Scan for the cell matching the given text and deliver its (x, y) coordinate at center. 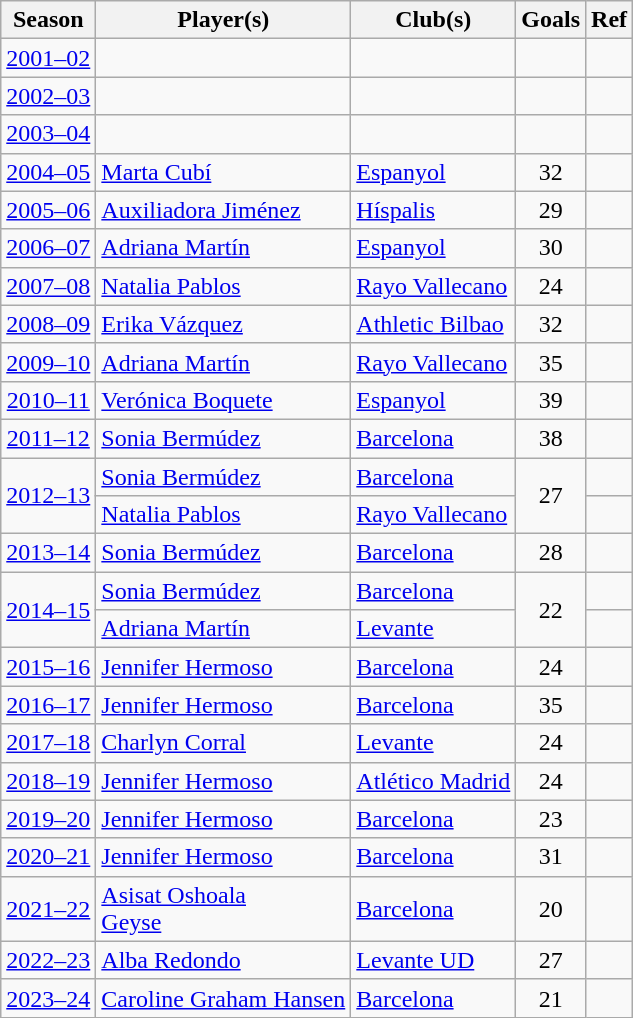
Erika Vázquez (224, 324)
23 (551, 819)
2013–14 (48, 553)
2008–09 (48, 324)
Auxiliadora Jiménez (224, 210)
Charlyn Corral (224, 743)
2012–13 (48, 496)
2023–24 (48, 998)
2009–10 (48, 362)
Asisat Oshoala Geyse (224, 908)
Atlético Madrid (434, 781)
2019–20 (48, 819)
2020–21 (48, 857)
Caroline Graham Hansen (224, 998)
20 (551, 908)
2011–12 (48, 438)
Player(s) (224, 20)
29 (551, 210)
2022–23 (48, 960)
Verónica Boquete (224, 400)
2001–02 (48, 58)
2007–08 (48, 286)
Goals (551, 20)
2003–04 (48, 134)
2016–17 (48, 705)
Híspalis (434, 210)
22 (551, 610)
Ref (610, 20)
2017–18 (48, 743)
2006–07 (48, 248)
2014–15 (48, 610)
2018–19 (48, 781)
2015–16 (48, 667)
2004–05 (48, 172)
Season (48, 20)
28 (551, 553)
2005–06 (48, 210)
21 (551, 998)
Athletic Bilbao (434, 324)
2021–22 (48, 908)
Levante UD (434, 960)
38 (551, 438)
Alba Redondo (224, 960)
31 (551, 857)
Club(s) (434, 20)
30 (551, 248)
2002–03 (48, 96)
Marta Cubí (224, 172)
2010–11 (48, 400)
39 (551, 400)
